Scan for the cell matching the given text and deliver its (X, Y) coordinate at center. 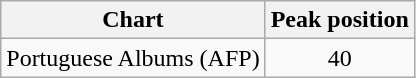
40 (340, 58)
Peak position (340, 20)
Chart (133, 20)
Portuguese Albums (AFP) (133, 58)
